Return (X, Y) of the center of cell containing provided text 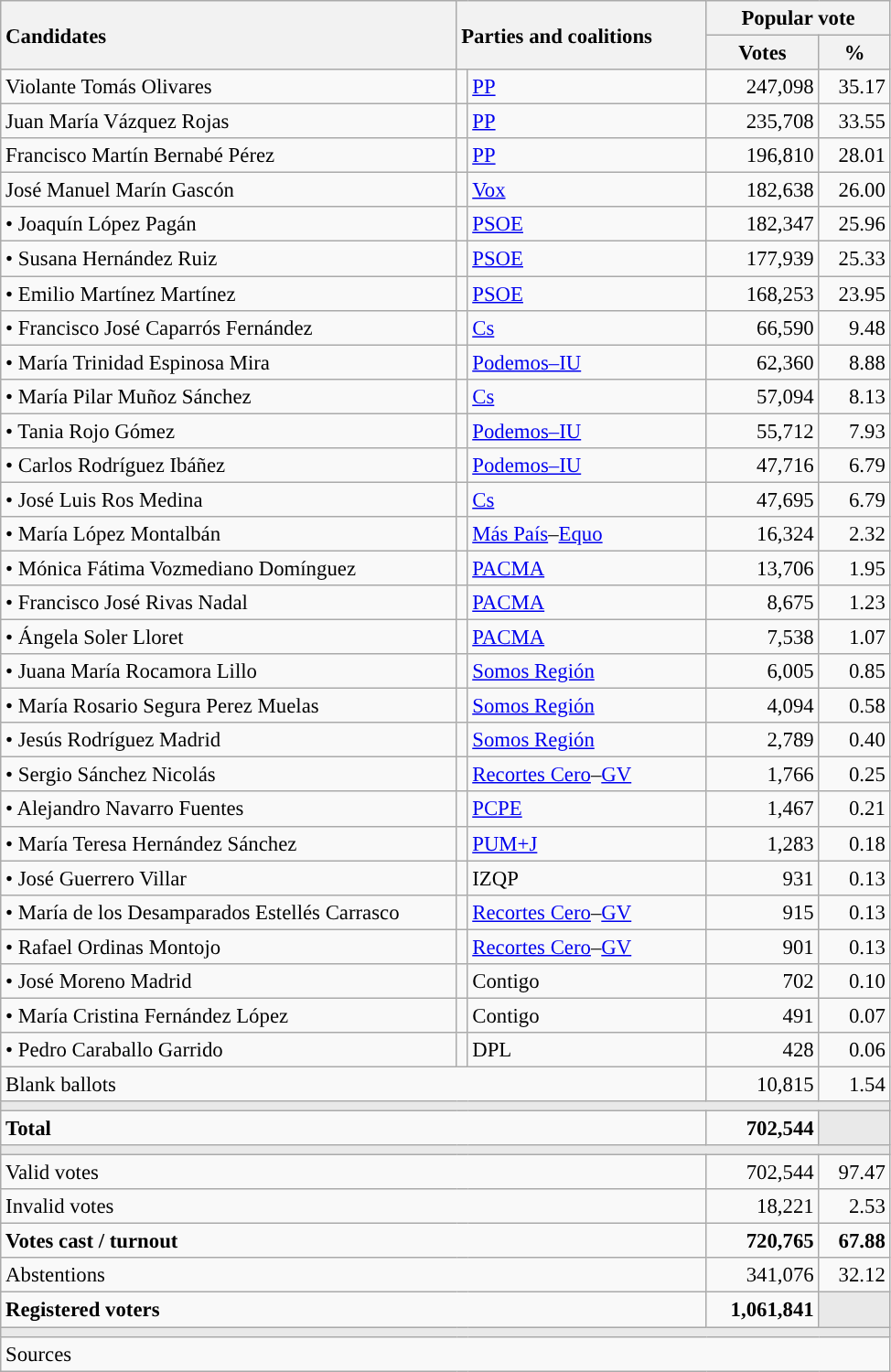
47,716 (763, 466)
196,810 (763, 155)
PCPE (587, 809)
0.58 (854, 706)
2.53 (854, 1206)
• Carlos Rodríguez Ibáñez (229, 466)
702 (763, 981)
• María Pilar Muñoz Sánchez (229, 396)
Candidates (229, 35)
720,765 (763, 1241)
Blank ballots (353, 1084)
28.01 (854, 155)
• José Moreno Madrid (229, 981)
491 (763, 1015)
26.00 (854, 190)
• Rafael Ordinas Montojo (229, 947)
0.85 (854, 671)
• José Luis Ros Medina (229, 499)
2,789 (763, 740)
8.13 (854, 396)
Francisco Martín Bernabé Pérez (229, 155)
8.88 (854, 362)
Registered voters (353, 1310)
341,076 (763, 1276)
IZQP (587, 878)
47,695 (763, 499)
32.12 (854, 1276)
José Manuel Marín Gascón (229, 190)
• Jesús Rodríguez Madrid (229, 740)
% (854, 53)
6,005 (763, 671)
1.95 (854, 568)
23.95 (854, 294)
168,253 (763, 294)
0.10 (854, 981)
33.55 (854, 122)
• Mónica Fátima Vozmediano Domínguez (229, 568)
• Francisco José Rivas Nadal (229, 603)
35.17 (854, 87)
Vox (587, 190)
• José Guerrero Villar (229, 878)
1,467 (763, 809)
25.96 (854, 224)
Popular vote (798, 18)
0.06 (854, 1050)
428 (763, 1050)
16,324 (763, 534)
0.21 (854, 809)
10,815 (763, 1084)
182,638 (763, 190)
1.23 (854, 603)
7.93 (854, 431)
1,766 (763, 775)
• Juana María Rocamora Lillo (229, 671)
1.54 (854, 1084)
18,221 (763, 1206)
Sources (445, 1354)
• Joaquín López Pagán (229, 224)
Parties and coalitions (582, 35)
66,590 (763, 327)
• Emilio Martínez Martínez (229, 294)
25.33 (854, 259)
• María de los Desamparados Estellés Carrasco (229, 912)
1.07 (854, 638)
0.40 (854, 740)
• María Cristina Fernández López (229, 1015)
0.25 (854, 775)
901 (763, 947)
• María Teresa Hernández Sánchez (229, 843)
915 (763, 912)
7,538 (763, 638)
• Tania Rojo Gómez (229, 431)
• Susana Hernández Ruiz (229, 259)
62,360 (763, 362)
97.47 (854, 1173)
• María López Montalbán (229, 534)
1,061,841 (763, 1310)
182,347 (763, 224)
67.88 (854, 1241)
247,098 (763, 87)
57,094 (763, 396)
• María Trinidad Espinosa Mira (229, 362)
177,939 (763, 259)
Votes cast / turnout (353, 1241)
55,712 (763, 431)
Valid votes (353, 1173)
9.48 (854, 327)
• Sergio Sánchez Nicolás (229, 775)
4,094 (763, 706)
13,706 (763, 568)
Invalid votes (353, 1206)
• Ángela Soler Lloret (229, 638)
2.32 (854, 534)
Más País–Equo (587, 534)
Total (353, 1129)
Juan María Vázquez Rojas (229, 122)
8,675 (763, 603)
0.07 (854, 1015)
PUM+J (587, 843)
Violante Tomás Olivares (229, 87)
0.18 (854, 843)
Votes (763, 53)
• Pedro Caraballo Garrido (229, 1050)
931 (763, 878)
DPL (587, 1050)
• Alejandro Navarro Fuentes (229, 809)
• María Rosario Segura Perez Muelas (229, 706)
Abstentions (353, 1276)
1,283 (763, 843)
• Francisco José Caparrós Fernández (229, 327)
235,708 (763, 122)
